Return [X, Y] of the center of cell containing provided text 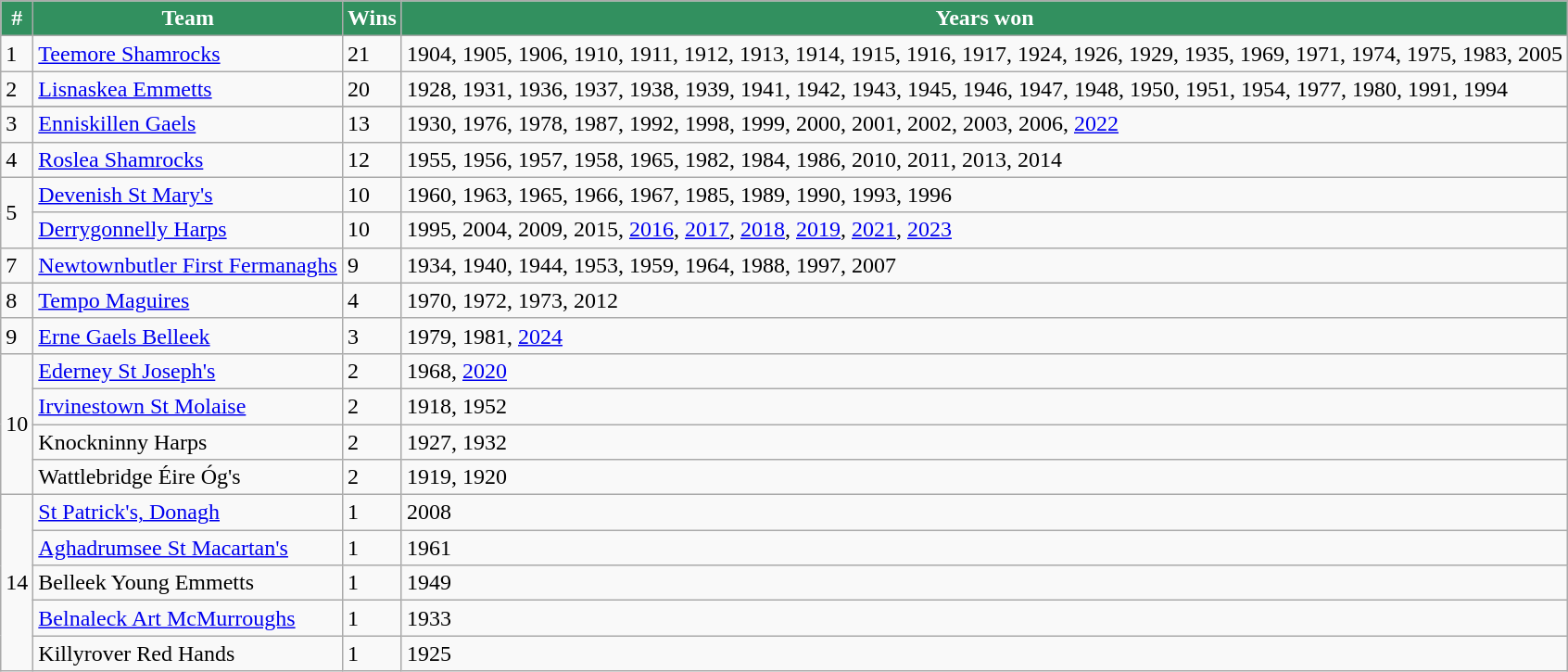
1960, 1963, 1965, 1966, 1967, 1985, 1989, 1990, 1993, 1996 [984, 195]
Newtownbutler First Fermanaghs [188, 265]
7 [17, 265]
1933 [984, 618]
1919, 1920 [984, 477]
1968, 2020 [984, 371]
Team [188, 19]
Belnaleck Art McMurroughs [188, 618]
Killyrover Red Hands [188, 653]
1928, 1931, 1936, 1937, 1938, 1939, 1941, 1942, 1943, 1945, 1946, 1947, 1948, 1950, 1951, 1954, 1977, 1980, 1991, 1994 [984, 89]
20 [372, 89]
1949 [984, 583]
5 [17, 212]
1904, 1905, 1906, 1910, 1911, 1912, 1913, 1914, 1915, 1916, 1917, 1924, 1926, 1929, 1935, 1969, 1971, 1974, 1975, 1983, 2005 [984, 54]
1930, 1976, 1978, 1987, 1992, 1998, 1999, 2000, 2001, 2002, 2003, 2006, 2022 [984, 124]
Ederney St Joseph's [188, 371]
Enniskillen Gaels [188, 124]
1979, 1981, 2024 [984, 336]
Knockninny Harps [188, 442]
2008 [984, 513]
Erne Gaels Belleek [188, 336]
8 [17, 300]
1918, 1952 [984, 406]
Devenish St Mary's [188, 195]
Tempo Maguires [188, 300]
1934, 1940, 1944, 1953, 1959, 1964, 1988, 1997, 2007 [984, 265]
Aghadrumsee St Macartan's [188, 548]
1995, 2004, 2009, 2015, 2016, 2017, 2018, 2019, 2021, 2023 [984, 230]
St Patrick's, Donagh [188, 513]
Belleek Young Emmetts [188, 583]
Wins [372, 19]
1927, 1932 [984, 442]
Lisnaskea Emmetts [188, 89]
21 [372, 54]
14 [17, 583]
Derrygonnelly Harps [188, 230]
1925 [984, 653]
Roslea Shamrocks [188, 159]
# [17, 19]
Teemore Shamrocks [188, 54]
12 [372, 159]
1970, 1972, 1973, 2012 [984, 300]
Years won [984, 19]
13 [372, 124]
Irvinestown St Molaise [188, 406]
1961 [984, 548]
1955, 1956, 1957, 1958, 1965, 1982, 1984, 1986, 2010, 2011, 2013, 2014 [984, 159]
Wattlebridge Éire Óg's [188, 477]
